Determine the (x, y) coordinate at the center of the cell enclosing the given text.  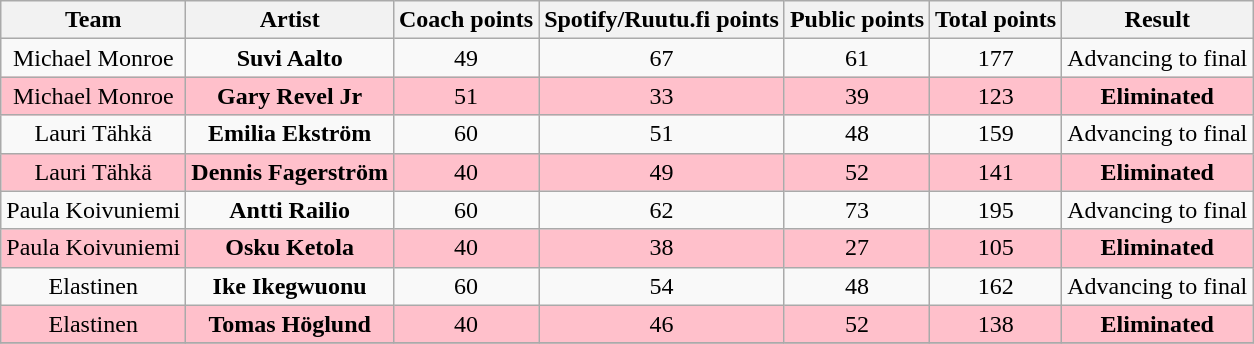
46 (662, 324)
Result (1158, 20)
Spotify/Ruutu.fi points (662, 20)
Artist (290, 20)
62 (662, 210)
105 (996, 248)
61 (856, 58)
27 (856, 248)
195 (996, 210)
Team (94, 20)
Tomas Höglund (290, 324)
Emilia Ekström (290, 134)
38 (662, 248)
Gary Revel Jr (290, 96)
Public points (856, 20)
Suvi Aalto (290, 58)
73 (856, 210)
Ike Ikegwuonu (290, 286)
Osku Ketola (290, 248)
Dennis Fagerström (290, 172)
141 (996, 172)
138 (996, 324)
33 (662, 96)
177 (996, 58)
39 (856, 96)
54 (662, 286)
123 (996, 96)
162 (996, 286)
Antti Railio (290, 210)
Total points (996, 20)
67 (662, 58)
Coach points (466, 20)
159 (996, 134)
